Determine the (X, Y) coordinate at the center of the cell enclosing the given text.  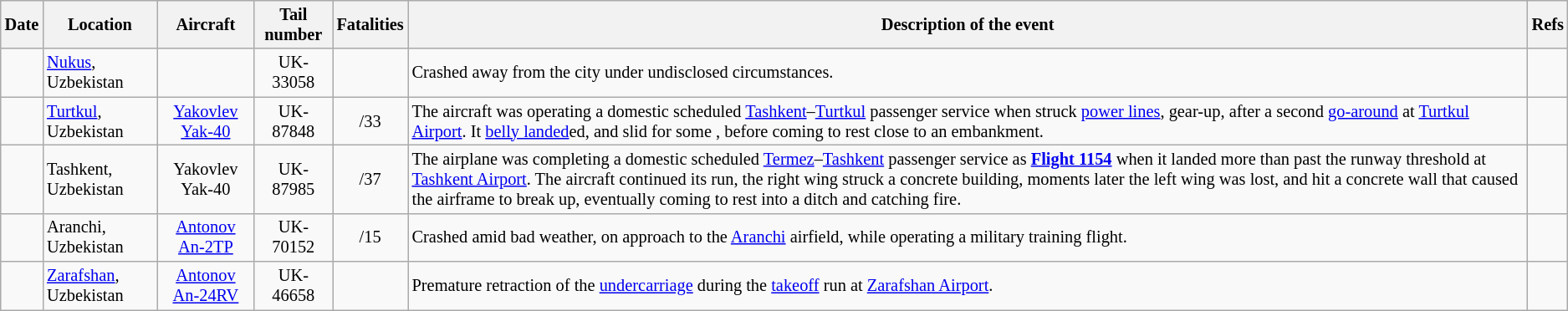
UK-33058 (293, 73)
Antonov An-2TP (206, 237)
Crashed away from the city under undisclosed circumstances. (968, 73)
Turtkul, Uzbekistan (100, 121)
Zarafshan, Uzbekistan (100, 286)
/33 (370, 121)
Fatalities (370, 24)
Tail number (293, 24)
UK-87848 (293, 121)
Aranchi, Uzbekistan (100, 237)
Nukus, Uzbekistan (100, 73)
Refs (1548, 24)
UK-87985 (293, 179)
Crashed amid bad weather, on approach to the Aranchi airfield, while operating a military training flight. (968, 237)
Location (100, 24)
UK-46658 (293, 286)
Description of the event (968, 24)
Premature retraction of the undercarriage during the takeoff run at Zarafshan Airport. (968, 286)
UK-70152 (293, 237)
/37 (370, 179)
Aircraft (206, 24)
Tashkent, Uzbekistan (100, 179)
Date (22, 24)
/15 (370, 237)
Antonov An-24RV (206, 286)
